Search for the cell housing the specified text and yield its [X, Y] center coordinate. 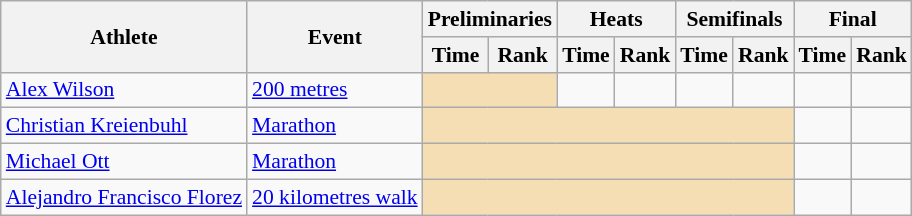
Event [335, 36]
Final [853, 19]
Michael Ott [124, 162]
Heats [616, 19]
20 kilometres walk [335, 197]
Semifinals [734, 19]
Christian Kreienbuhl [124, 126]
Alejandro Francisco Florez [124, 197]
Athlete [124, 36]
Alex Wilson [124, 90]
Preliminaries [490, 19]
200 metres [335, 90]
